Output the (x, y) coordinate of the center of the cell containing the given text.  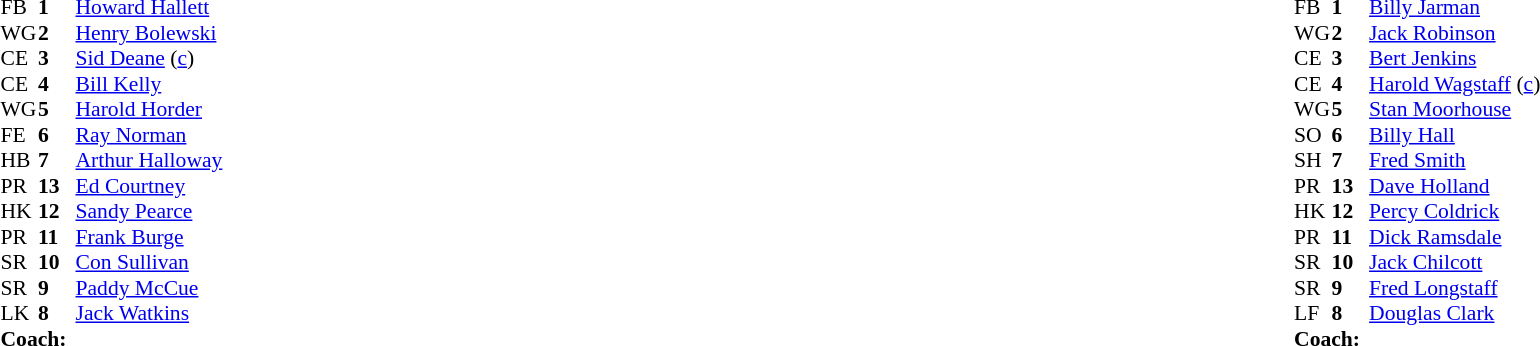
Arthur Halloway (150, 161)
Fred Smith (1454, 161)
LK (19, 313)
SO (1313, 135)
Sandy Pearce (150, 211)
Bill Kelly (150, 84)
Fred Longstaff (1454, 288)
Bert Jenkins (1454, 59)
SH (1313, 161)
Harold Horder (150, 109)
Jack Chilcott (1454, 263)
Harold Wagstaff (c) (1454, 84)
Douglas Clark (1454, 313)
FE (19, 135)
Percy Coldrick (1454, 211)
Dick Ramsdale (1454, 237)
Con Sullivan (150, 263)
Stan Moorhouse (1454, 109)
HB (19, 161)
Ray Norman (150, 135)
Billy Hall (1454, 135)
Ed Courtney (150, 186)
LF (1313, 313)
Sid Deane (c) (150, 59)
Dave Holland (1454, 186)
Paddy McCue (150, 288)
Jack Watkins (150, 313)
Jack Robinson (1454, 33)
Henry Bolewski (150, 33)
Frank Burge (150, 237)
